Determine the [X, Y] coordinate at the center of the cell enclosing the given text.  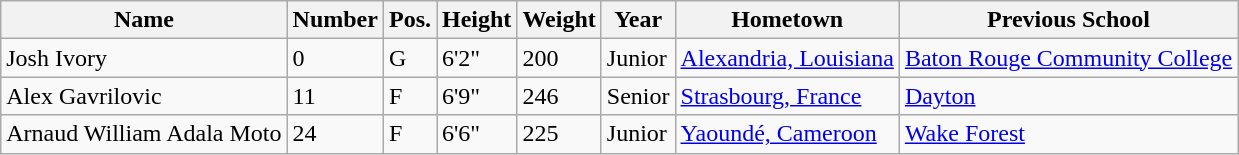
Strasbourg, France [787, 96]
Name [144, 20]
G [410, 58]
Josh Ivory [144, 58]
Alex Gavrilovic [144, 96]
Year [638, 20]
Yaoundé, Cameroon [787, 134]
0 [335, 58]
Weight [559, 20]
Pos. [410, 20]
Hometown [787, 20]
Dayton [1068, 96]
Baton Rouge Community College [1068, 58]
Alexandria, Louisiana [787, 58]
Wake Forest [1068, 134]
Previous School [1068, 20]
Height [476, 20]
6'6" [476, 134]
6'9" [476, 96]
6'2" [476, 58]
Senior [638, 96]
11 [335, 96]
225 [559, 134]
24 [335, 134]
Arnaud William Adala Moto [144, 134]
246 [559, 96]
Number [335, 20]
200 [559, 58]
